Return the (X, Y) coordinate for the center point of the cell that contains the specified text.  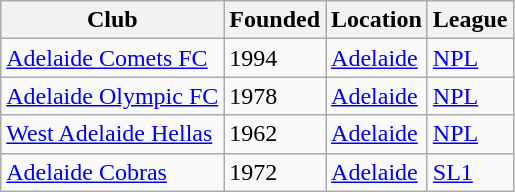
1962 (275, 134)
1972 (275, 172)
Adelaide Cobras (112, 172)
Adelaide Comets FC (112, 58)
Location (377, 20)
West Adelaide Hellas (112, 134)
Club (112, 20)
Adelaide Olympic FC (112, 96)
League (470, 20)
SL1 (470, 172)
Founded (275, 20)
1994 (275, 58)
1978 (275, 96)
